Search for the cell housing the specified text and yield its [x, y] center coordinate. 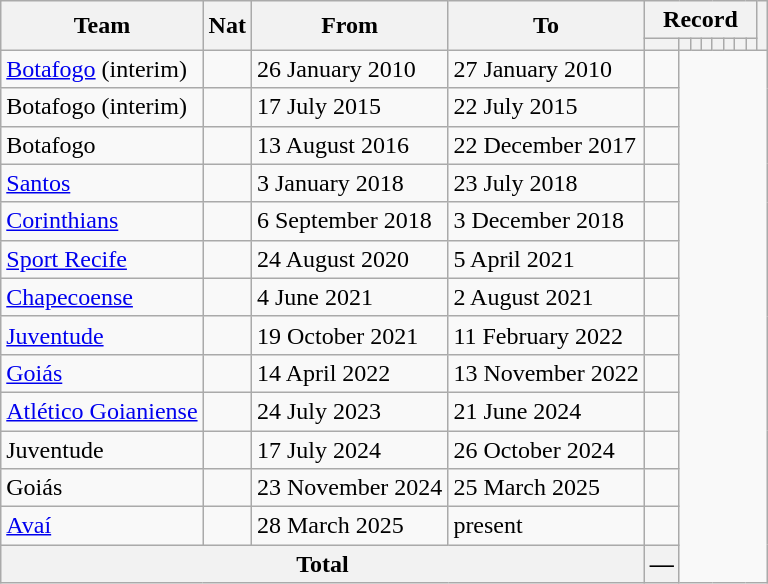
21 June 2024 [546, 411]
— [662, 564]
14 April 2022 [349, 373]
13 August 2016 [349, 145]
Corinthians [102, 221]
23 July 2018 [546, 183]
24 August 2020 [349, 259]
26 January 2010 [349, 69]
17 July 2024 [349, 449]
Nat [227, 26]
Total [322, 564]
3 January 2018 [349, 183]
17 July 2015 [349, 107]
5 April 2021 [546, 259]
6 September 2018 [349, 221]
11 February 2022 [546, 335]
25 March 2025 [546, 488]
3 December 2018 [546, 221]
Santos [102, 183]
Team [102, 26]
22 December 2017 [546, 145]
Record [700, 20]
present [546, 526]
4 June 2021 [349, 297]
Avaí [102, 526]
22 July 2015 [546, 107]
13 November 2022 [546, 373]
24 July 2023 [349, 411]
Botafogo [102, 145]
Sport Recife [102, 259]
To [546, 26]
Atlético Goianiense [102, 411]
19 October 2021 [349, 335]
27 January 2010 [546, 69]
28 March 2025 [349, 526]
26 October 2024 [546, 449]
From [349, 26]
2 August 2021 [546, 297]
23 November 2024 [349, 488]
Chapecoense [102, 297]
